Provide the (x, y) coordinate of the cell's center where the given text is located.  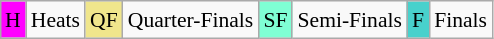
SF (275, 20)
F (418, 20)
Quarter-Finals (191, 20)
H (13, 20)
QF (104, 20)
Heats (56, 20)
Finals (460, 20)
Semi-Finals (349, 20)
